Detect which cell encompasses the target text, then output its (x, y) center coordinate. 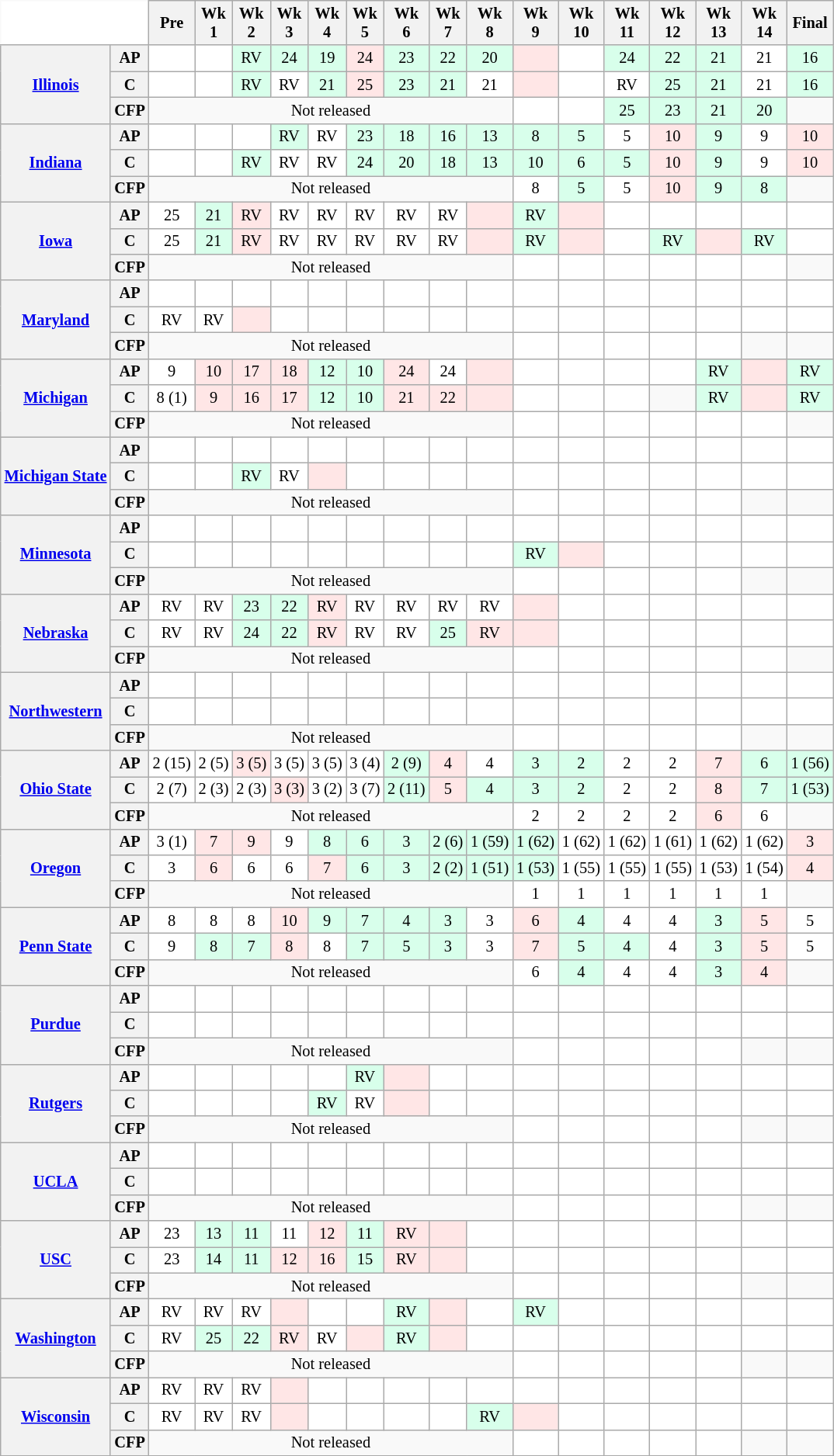
Wk8 (489, 23)
Northwestern (56, 711)
3 (1) (172, 842)
Wk5 (365, 23)
1 (61) (672, 842)
Wk9 (536, 23)
3 (7) (365, 789)
15 (365, 1260)
14 (214, 1260)
UCLA (56, 1181)
Ohio State (56, 790)
Washington (56, 1338)
3 (2) (328, 789)
2 (9) (406, 764)
Wk4 (328, 23)
Wk7 (447, 23)
Purdue (56, 1024)
Indiana (56, 163)
2 (2) (447, 868)
2 (6) (447, 842)
2 (15) (172, 764)
Michigan State (56, 477)
Minnesota (56, 554)
Penn State (56, 947)
8 (1) (172, 398)
1 (59) (489, 842)
Wk6 (406, 23)
Wk1 (214, 23)
Wk10 (581, 23)
3 (4) (365, 764)
19 (328, 58)
1 (54) (764, 868)
Nebraska (56, 633)
Michigan (56, 397)
Wisconsin (56, 1416)
Pre (172, 23)
Wk13 (719, 23)
1 (56) (811, 764)
Wk12 (672, 23)
Illinois (56, 84)
2 (7) (172, 789)
Wk11 (627, 23)
Wk3 (289, 23)
Wk2 (252, 23)
Iowa (56, 241)
Oregon (56, 868)
2 (5) (214, 764)
Rutgers (56, 1104)
3 (3) (289, 789)
Wk14 (764, 23)
USC (56, 1260)
Maryland (56, 320)
1 (51) (489, 868)
2 (11) (406, 789)
Final (811, 23)
